Detect which cell encompasses the target text, then output its (X, Y) center coordinate. 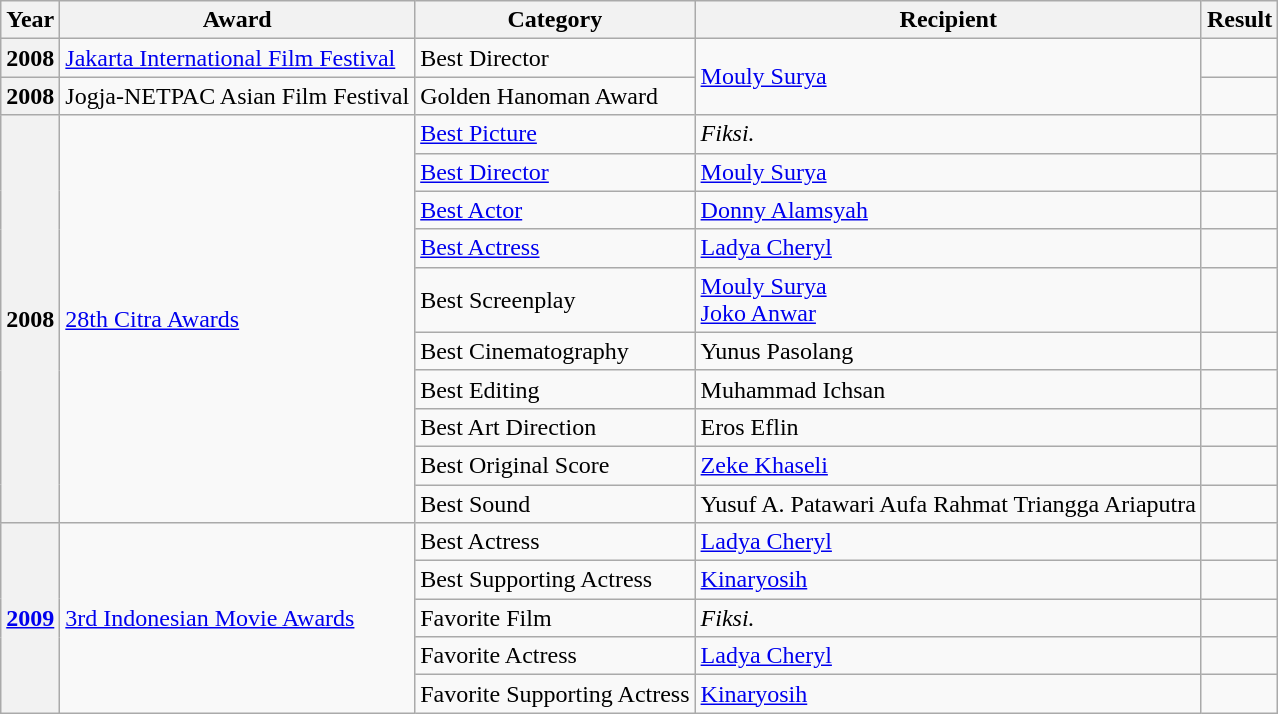
Category (555, 20)
Best Screenplay (555, 300)
Best Picture (555, 134)
Zeke Khaseli (948, 465)
3rd Indonesian Movie Awards (238, 618)
Favorite Actress (555, 656)
Favorite Supporting Actress (555, 694)
Muhammad Ichsan (948, 389)
Best Art Direction (555, 427)
2009 (30, 618)
Eros Eflin (948, 427)
Golden Hanoman Award (555, 96)
Yusuf A. Patawari Aufa Rahmat Triangga Ariaputra (948, 503)
Result (1239, 20)
28th Citra Awards (238, 319)
Jogja-NETPAC Asian Film Festival (238, 96)
Best Sound (555, 503)
Best Original Score (555, 465)
Donny Alamsyah (948, 210)
Best Supporting Actress (555, 580)
Best Cinematography (555, 351)
Favorite Film (555, 618)
Mouly SuryaJoko Anwar (948, 300)
Year (30, 20)
Jakarta International Film Festival (238, 58)
Best Editing (555, 389)
Yunus Pasolang (948, 351)
Recipient (948, 20)
Best Actor (555, 210)
Award (238, 20)
